Detect which cell encompasses the target text, then output its (X, Y) center coordinate. 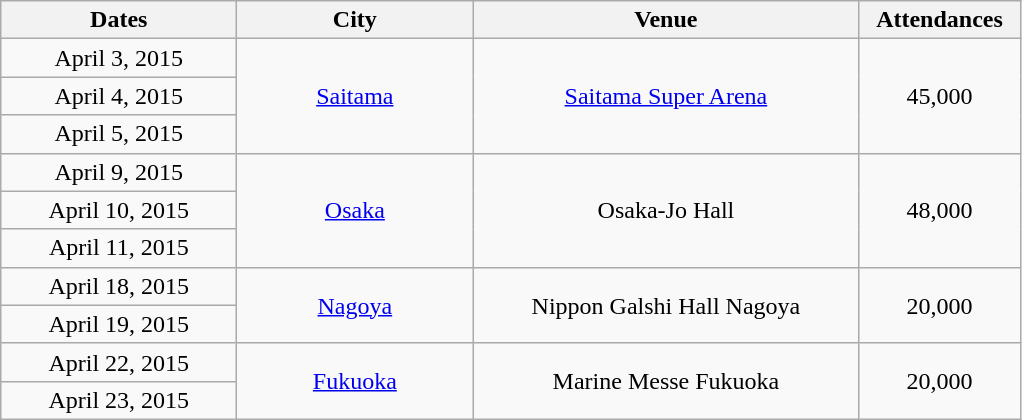
Attendances (940, 20)
April 9, 2015 (119, 172)
April 18, 2015 (119, 286)
Dates (119, 20)
Nippon Galshi Hall Nagoya (666, 305)
April 3, 2015 (119, 58)
Marine Messe Fukuoka (666, 381)
Osaka-Jo Hall (666, 210)
Nagoya (355, 305)
April 4, 2015 (119, 96)
April 5, 2015 (119, 134)
April 22, 2015 (119, 362)
48,000 (940, 210)
Fukuoka (355, 381)
April 23, 2015 (119, 400)
45,000 (940, 96)
April 11, 2015 (119, 248)
City (355, 20)
April 19, 2015 (119, 324)
Venue (666, 20)
April 10, 2015 (119, 210)
Saitama Super Arena (666, 96)
Saitama (355, 96)
Osaka (355, 210)
